From the cell containing the given text, extract its center point as (X, Y) coordinate. 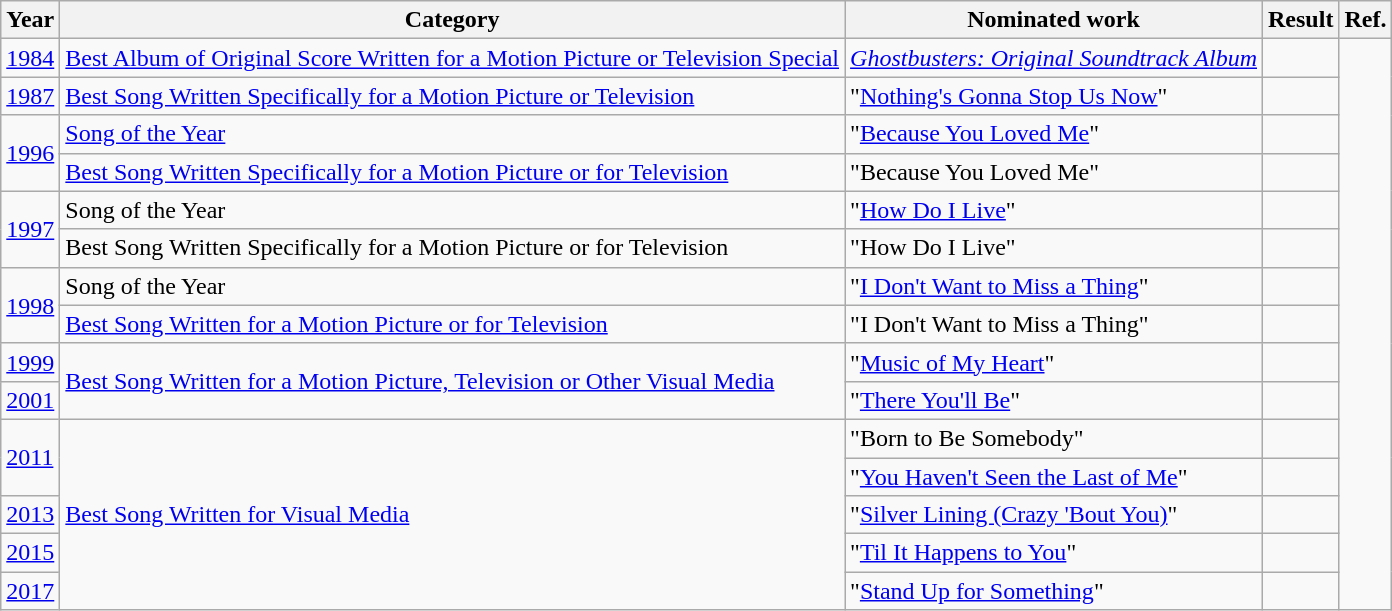
Best Album of Original Score Written for a Motion Picture or Television Special (452, 58)
Best Song Written for a Motion Picture or for Television (452, 324)
Year (30, 20)
"There You'll Be" (1054, 400)
2017 (30, 591)
1997 (30, 229)
"Til It Happens to You" (1054, 553)
2015 (30, 553)
2001 (30, 400)
Best Song Written Specifically for a Motion Picture or Television (452, 96)
Nominated work (1054, 20)
2013 (30, 515)
Result (1301, 20)
"Nothing's Gonna Stop Us Now" (1054, 96)
2011 (30, 457)
1999 (30, 362)
"Stand Up for Something" (1054, 591)
"Silver Lining (Crazy 'Bout You)" (1054, 515)
1984 (30, 58)
Ref. (1366, 20)
Ghostbusters: Original Soundtrack Album (1054, 58)
1998 (30, 305)
1987 (30, 96)
1996 (30, 153)
Category (452, 20)
Best Song Written for a Motion Picture, Television or Other Visual Media (452, 381)
"Born to Be Somebody" (1054, 438)
Best Song Written for Visual Media (452, 514)
"You Haven't Seen the Last of Me" (1054, 477)
"Music of My Heart" (1054, 362)
